From the cell containing the given text, extract its center point as (X, Y) coordinate. 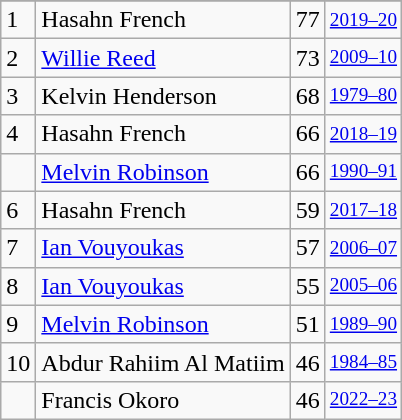
2019–20 (363, 20)
59 (308, 210)
68 (308, 96)
2022–23 (363, 400)
6 (18, 210)
Willie Reed (163, 58)
Abdur Rahiim Al Matiim (163, 362)
3 (18, 96)
10 (18, 362)
Kelvin Henderson (163, 96)
1979–80 (363, 96)
1990–91 (363, 172)
73 (308, 58)
55 (308, 286)
77 (308, 20)
2018–19 (363, 134)
1 (18, 20)
51 (308, 324)
4 (18, 134)
8 (18, 286)
57 (308, 248)
7 (18, 248)
9 (18, 324)
2006–07 (363, 248)
1984–85 (363, 362)
2017–18 (363, 210)
2005–06 (363, 286)
Francis Okoro (163, 400)
2009–10 (363, 58)
2 (18, 58)
1989–90 (363, 324)
